Locate the cell with the specified text and output its (X, Y) center coordinate. 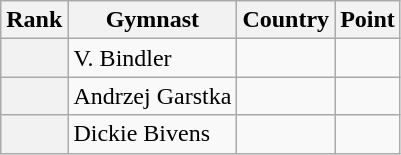
Dickie Bivens (152, 134)
Rank (34, 20)
Andrzej Garstka (152, 96)
Gymnast (152, 20)
Point (368, 20)
V. Bindler (152, 58)
Country (286, 20)
